Locate the cell with the specified text and output its (X, Y) center coordinate. 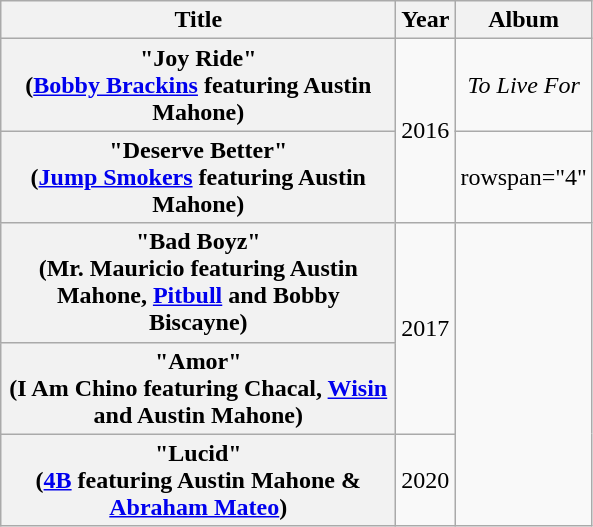
Album (524, 20)
"Joy Ride"(Bobby Brackins featuring Austin Mahone) (198, 85)
2020 (426, 480)
"Lucid"(4B featuring Austin Mahone & Abraham Mateo) (198, 480)
To Live For (524, 85)
"Deserve Better"(Jump Smokers featuring Austin Mahone) (198, 177)
"Bad Boyz"(Mr. Mauricio featuring Austin Mahone, Pitbull and Bobby Biscayne) (198, 282)
Title (198, 20)
"Amor" (I Am Chino featuring Chacal, Wisin and Austin Mahone) (198, 388)
2017 (426, 328)
Year (426, 20)
2016 (426, 131)
rowspan="4" (524, 177)
